Return the [X, Y] coordinate for the center point of the cell that contains the specified text.  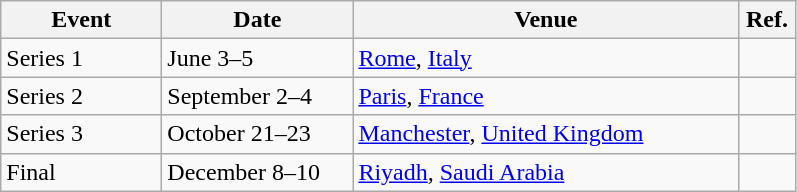
Series 2 [82, 96]
Series 3 [82, 134]
Ref. [767, 20]
September 2–4 [258, 96]
Riyadh, Saudi Arabia [546, 172]
Venue [546, 20]
June 3–5 [258, 58]
Rome, Italy [546, 58]
December 8–10 [258, 172]
Manchester, United Kingdom [546, 134]
Paris, France [546, 96]
Series 1 [82, 58]
Final [82, 172]
Date [258, 20]
October 21–23 [258, 134]
Event [82, 20]
